Return the (X, Y) coordinate for the center point of the cell that contains the specified text.  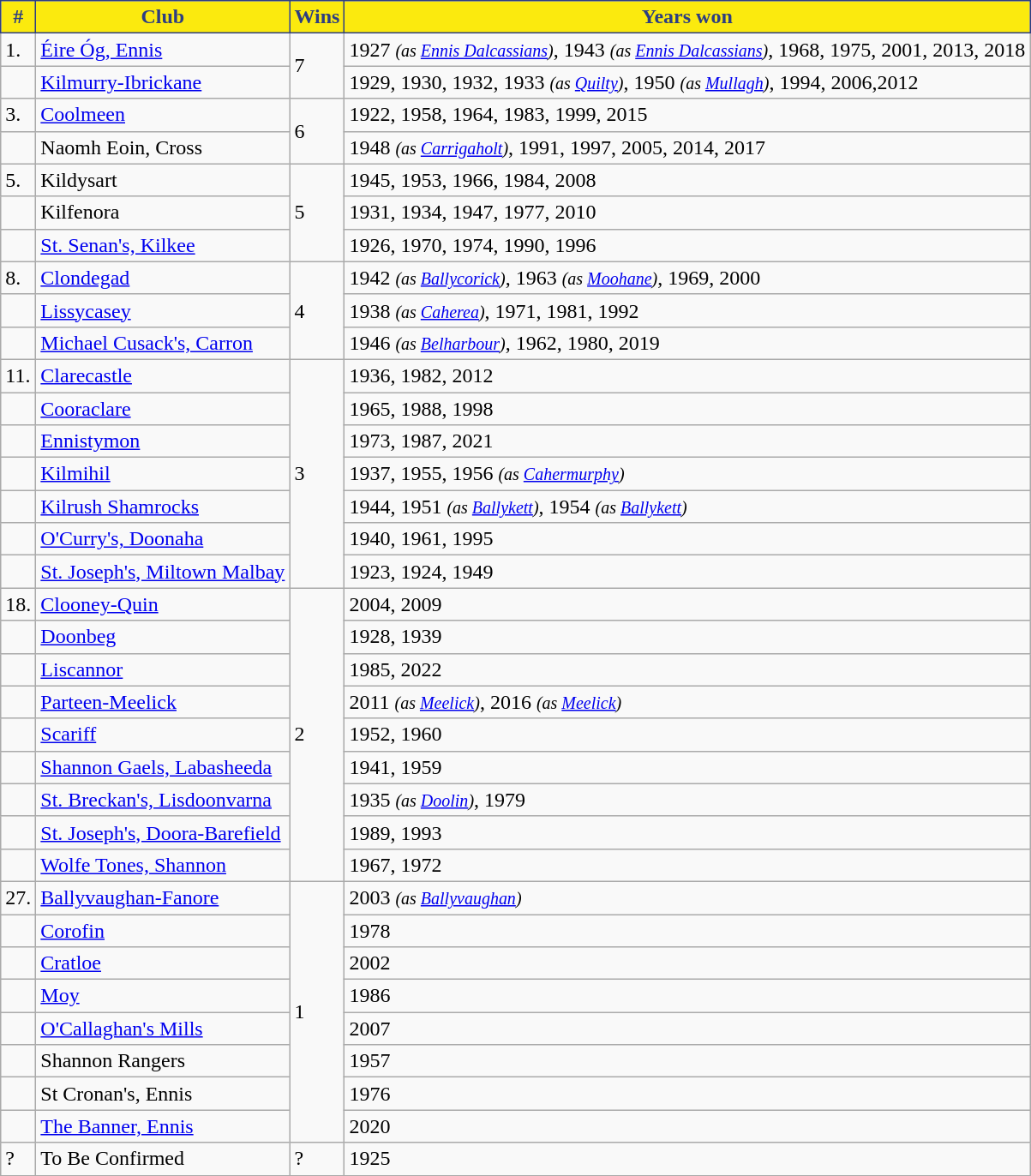
1946 (as Belharbour), 1962, 1980, 2019 (687, 343)
Moy (163, 996)
Years won (687, 17)
1929, 1930, 1932, 1933 (as Quilty), 1950 (as Mullagh), 1994, 2006,2012 (687, 82)
1940, 1961, 1995 (687, 539)
1973, 1987, 2021 (687, 441)
2004, 2009 (687, 604)
1942 (as Ballycorick), 1963 (as Moohane), 1969, 2000 (687, 278)
1965, 1988, 1998 (687, 409)
Michael Cusack's, Carron (163, 343)
Éire Óg, Ennis (163, 50)
5. (19, 180)
1989, 1993 (687, 832)
Coolmeen (163, 115)
1928, 1939 (687, 637)
11. (19, 375)
8. (19, 278)
O'Curry's, Doonaha (163, 539)
3 (317, 473)
St Cronan's, Ennis (163, 1094)
Ennistymon (163, 441)
Kilrush Shamrocks (163, 507)
Clooney-Quin (163, 604)
1945, 1953, 1966, 1984, 2008 (687, 180)
O'Callaghan's Mills (163, 1029)
2020 (687, 1126)
Liscannor (163, 669)
1937, 1955, 1956 (as Cahermurphy) (687, 474)
Club (163, 17)
Cooraclare (163, 409)
1952, 1960 (687, 735)
1931, 1934, 1947, 1977, 2010 (687, 213)
St. Joseph's, Doora-Barefield (163, 832)
St. Joseph's, Miltown Malbay (163, 572)
Ballyvaughan-Fanore (163, 897)
1986 (687, 996)
Clondegad (163, 278)
5 (317, 213)
4 (317, 310)
3. (19, 115)
18. (19, 604)
7 (317, 66)
Scariff (163, 735)
1935 (as Doolin), 1979 (687, 800)
1938 (as Caherea), 1971, 1981, 1992 (687, 310)
1925 (687, 1159)
1927 (as Ennis Dalcassians), 1943 (as Ennis Dalcassians), 1968, 1975, 2001, 2013, 2018 (687, 50)
1957 (687, 1061)
Parteen-Meelick (163, 702)
1985, 2022 (687, 669)
1967, 1972 (687, 865)
1922, 1958, 1964, 1983, 1999, 2015 (687, 115)
Cratloe (163, 963)
1 (317, 1011)
1923, 1924, 1949 (687, 572)
27. (19, 897)
Kilmurry-Ibrickane (163, 82)
1. (19, 50)
2011 (as Meelick), 2016 (as Meelick) (687, 702)
1976 (687, 1094)
Kilfenora (163, 213)
1978 (687, 930)
Wolfe Tones, Shannon (163, 865)
2003 (as Ballyvaughan) (687, 897)
Kildysart (163, 180)
2 (317, 735)
Naomh Eoin, Cross (163, 147)
Doonbeg (163, 637)
St. Senan's, Kilkee (163, 245)
1926, 1970, 1974, 1990, 1996 (687, 245)
Corofin (163, 930)
Kilmihil (163, 474)
1936, 1982, 2012 (687, 375)
To Be Confirmed (163, 1159)
Wins (317, 17)
1941, 1959 (687, 767)
2007 (687, 1029)
6 (317, 131)
St. Breckan's, Lisdoonvarna (163, 800)
2002 (687, 963)
Shannon Rangers (163, 1061)
Clarecastle (163, 375)
The Banner, Ennis (163, 1126)
Lissycasey (163, 310)
# (19, 17)
1944, 1951 (as Ballykett), 1954 (as Ballykett) (687, 507)
1948 (as Carrigaholt), 1991, 1997, 2005, 2014, 2017 (687, 147)
Shannon Gaels, Labasheeda (163, 767)
